Pinpoint the cell where the given text exists, returning its [x, y] midpoint coordinate. 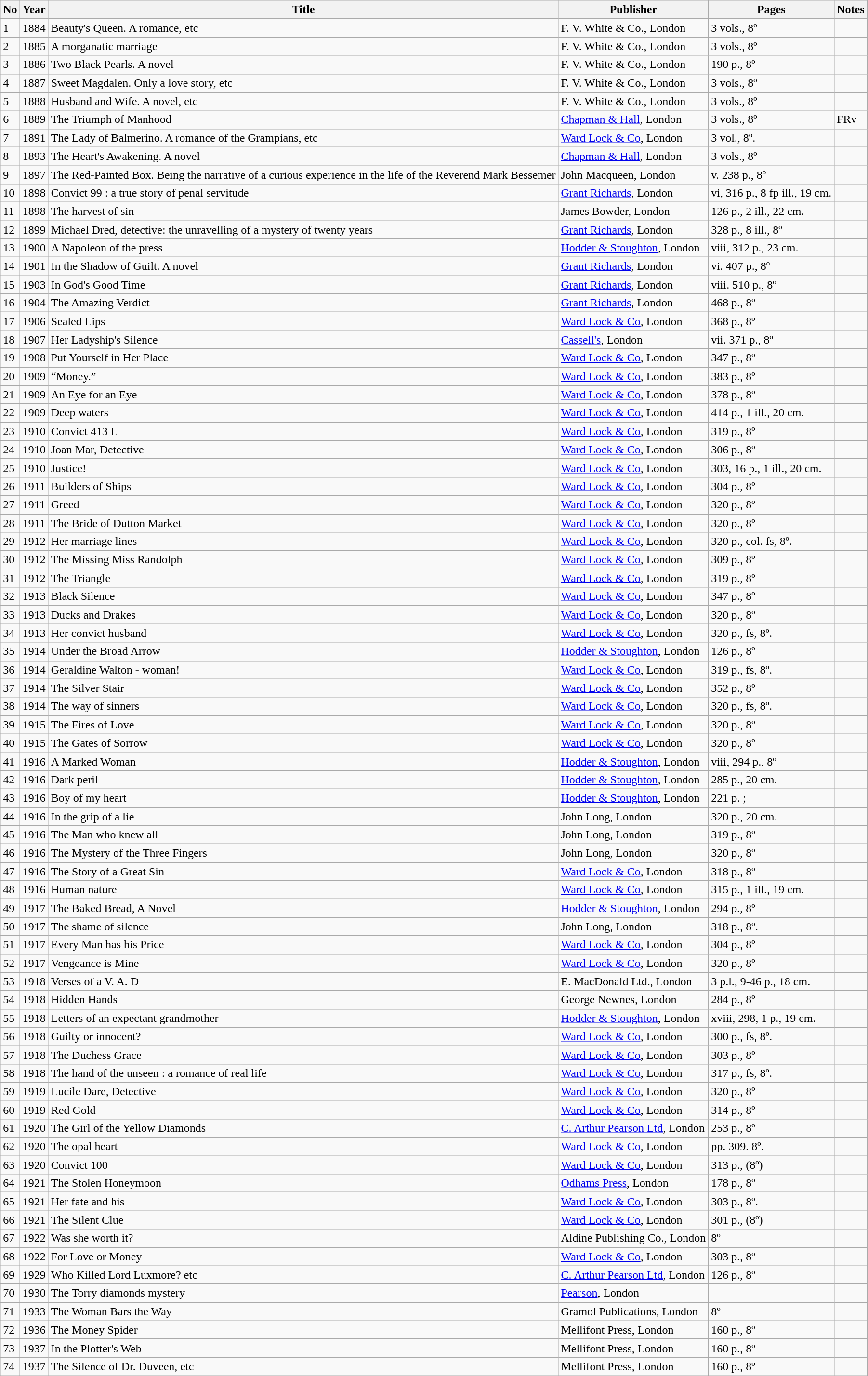
Title [303, 10]
Deep waters [303, 413]
Who Killed Lord Luxmore? etc [303, 1275]
309 p., 8º [772, 560]
66 [10, 1220]
Guilty or innocent? [303, 1036]
The hand of the unseen : a romance of real life [303, 1073]
41 [10, 761]
35 [10, 651]
253 p., 8º [772, 1128]
37 [10, 688]
The Fires of Love [303, 725]
The Red-Painted Box. Being the narrative of a curious experience in the life of the Reverend Mark Bessemer [303, 174]
284 p., 8º [772, 1000]
The shame of silence [303, 926]
320 p., 20 cm. [772, 817]
Her Ladyship's Silence [303, 340]
50 [10, 926]
313 p., (8º) [772, 1165]
In the grip of a lie [303, 817]
39 [10, 725]
318 p., 8º [772, 872]
xviii, 298, 1 p., 19 cm. [772, 1018]
1893 [34, 156]
Convict 99 : a true story of penal servitude [303, 193]
In God's Good Time [303, 285]
69 [10, 1275]
Dark peril [303, 780]
328 p., 8 ill., 8º [772, 230]
Black Silence [303, 596]
Two Black Pearls. A novel [303, 65]
178 p., 8º [772, 1183]
44 [10, 817]
48 [10, 890]
27 [10, 504]
12 [10, 230]
The way of sinners [303, 706]
The Woman Bars the Way [303, 1311]
1903 [34, 285]
70 [10, 1293]
1929 [34, 1275]
1901 [34, 266]
Her marriage lines [303, 542]
The Silver Stair [303, 688]
56 [10, 1036]
An Eye for an Eye [303, 395]
55 [10, 1018]
23 [10, 431]
285 p., 20 cm. [772, 780]
The Stolen Honeymoon [303, 1183]
The Missing Miss Randolph [303, 560]
383 p., 8º [772, 376]
Letters of an expectant grandmother [303, 1018]
1886 [34, 65]
Convict 100 [303, 1165]
Cassell's, London [633, 340]
The Story of a Great Sin [303, 872]
1 [10, 28]
20 [10, 376]
3 p.l., 9-46 p., 18 cm. [772, 981]
viii, 312 p., 23 cm. [772, 248]
v. 238 p., 8º [772, 174]
vii. 371 p., 8º [772, 340]
1907 [34, 340]
1899 [34, 230]
The opal heart [303, 1147]
67 [10, 1238]
The Mystery of the Three Fingers [303, 853]
352 p., 8º [772, 688]
31 [10, 578]
The Gates of Sorrow [303, 743]
62 [10, 1147]
Ducks and Drakes [303, 615]
The Heart's Awakening. A novel [303, 156]
Put Yourself in Her Place [303, 358]
The Triangle [303, 578]
306 p., 8º [772, 450]
28 [10, 523]
Notes [851, 10]
3 vol., 8º. [772, 138]
Hidden Hands [303, 1000]
68 [10, 1257]
6 [10, 119]
“Money.” [303, 376]
60 [10, 1110]
1936 [34, 1330]
Her convict husband [303, 633]
The Money Spider [303, 1330]
Boy of my heart [303, 798]
26 [10, 486]
73 [10, 1348]
Every Man has his Price [303, 945]
Was she worth it? [303, 1238]
viii, 294 p., 8º [772, 761]
318 p., 8º. [772, 926]
301 p., (8º) [772, 1220]
53 [10, 981]
Aldine Publishing Co., London [633, 1238]
Sweet Magdalen. Only a love story, etc [303, 83]
George Newnes, London [633, 1000]
Builders of Ships [303, 486]
Under the Broad Arrow [303, 651]
57 [10, 1055]
Convict 413 L [303, 431]
1933 [34, 1311]
36 [10, 670]
303 p., 8º. [772, 1202]
29 [10, 542]
303, 16 p., 1 ill., 20 cm. [772, 468]
47 [10, 872]
Lucile Dare, Detective [303, 1091]
viii. 510 p., 8º [772, 285]
58 [10, 1073]
30 [10, 560]
378 p., 8º [772, 395]
E. MacDonald Ltd., London [633, 981]
The Duchess Grace [303, 1055]
Her fate and his [303, 1202]
1888 [34, 101]
314 p., 8º [772, 1110]
319 p., fs, 8º. [772, 670]
Greed [303, 504]
pp. 309. 8º. [772, 1147]
368 p., 8º [772, 321]
1908 [34, 358]
72 [10, 1330]
19 [10, 358]
61 [10, 1128]
74 [10, 1366]
1900 [34, 248]
The Triumph of Manhood [303, 119]
The Amazing Verdict [303, 303]
1884 [34, 28]
1891 [34, 138]
43 [10, 798]
vi, 316 p., 8 fp ill., 19 cm. [772, 193]
468 p., 8º [772, 303]
Michael Dred, detective: the unravelling of a mystery of twenty years [303, 230]
The harvest of sin [303, 211]
32 [10, 596]
Gramol Publications, London [633, 1311]
vi. 407 p., 8º [772, 266]
1887 [34, 83]
320 p., col. fs, 8º. [772, 542]
294 p., 8º [772, 908]
63 [10, 1165]
54 [10, 1000]
1930 [34, 1293]
8 [10, 156]
1904 [34, 303]
24 [10, 450]
Beauty's Queen. A romance, etc [303, 28]
A Napoleon of the press [303, 248]
Verses of a V. A. D [303, 981]
59 [10, 1091]
The Girl of the Yellow Diamonds [303, 1128]
John Macqueen, London [633, 174]
16 [10, 303]
The Silent Clue [303, 1220]
52 [10, 963]
46 [10, 853]
The Torry diamonds mystery [303, 1293]
Sealed Lips [303, 321]
Husband and Wife. A novel, etc [303, 101]
A Marked Woman [303, 761]
42 [10, 780]
190 p., 8º [772, 65]
14 [10, 266]
2 [10, 46]
64 [10, 1183]
21 [10, 395]
1889 [34, 119]
FRv [851, 119]
34 [10, 633]
9 [10, 174]
The Bride of Dutton Market [303, 523]
Human nature [303, 890]
Year [34, 10]
1897 [34, 174]
Red Gold [303, 1110]
James Bowder, London [633, 211]
In the Shadow of Guilt. A novel [303, 266]
Pearson, London [633, 1293]
13 [10, 248]
18 [10, 340]
Pages [772, 10]
The Lady of Balmerino. A romance of the Grampians, etc [303, 138]
Justice! [303, 468]
No [10, 10]
In the Plotter's Web [303, 1348]
1906 [34, 321]
65 [10, 1202]
71 [10, 1311]
25 [10, 468]
Odhams Press, London [633, 1183]
221 p. ; [772, 798]
Joan Mar, Detective [303, 450]
5 [10, 101]
Publisher [633, 10]
11 [10, 211]
45 [10, 835]
49 [10, 908]
4 [10, 83]
33 [10, 615]
126 p., 2 ill., 22 cm. [772, 211]
The Baked Bread, A Novel [303, 908]
300 p., fs, 8º. [772, 1036]
The Man who knew all [303, 835]
The Silence of Dr. Duveen, etc [303, 1366]
10 [10, 193]
315 p., 1 ill., 19 cm. [772, 890]
17 [10, 321]
1885 [34, 46]
3 [10, 65]
51 [10, 945]
414 p., 1 ill., 20 cm. [772, 413]
Geraldine Walton - woman! [303, 670]
22 [10, 413]
A morganatic marriage [303, 46]
38 [10, 706]
15 [10, 285]
40 [10, 743]
Vengeance is Mine [303, 963]
7 [10, 138]
317 p., fs, 8º. [772, 1073]
For Love or Money [303, 1257]
